From the cell containing the given text, extract its center point as (X, Y) coordinate. 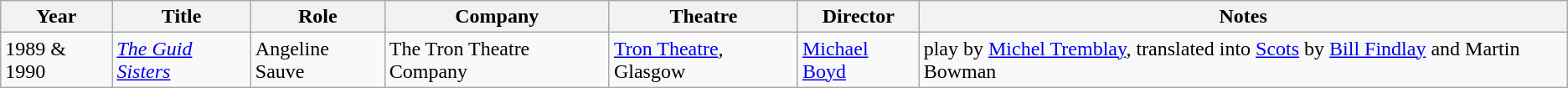
Theatre (704, 17)
The Tron Theatre Company (497, 60)
play by Michel Tremblay, translated into Scots by Bill Findlay and Martin Bowman (1243, 60)
Michael Boyd (858, 60)
Angeline Sauve (317, 60)
Role (317, 17)
Year (57, 17)
Title (181, 17)
Company (497, 17)
Tron Theatre, Glasgow (704, 60)
The Guid Sisters (181, 60)
Director (858, 17)
1989 & 1990 (57, 60)
Notes (1243, 17)
